Detect which cell encompasses the target text, then output its (x, y) center coordinate. 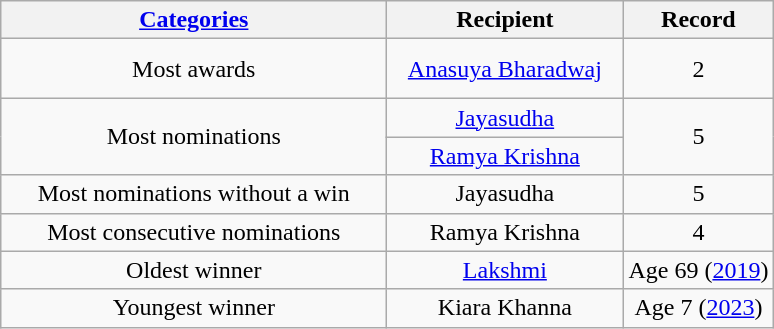
Recipient (505, 20)
Most nominations without a win (194, 194)
4 (698, 232)
Youngest winner (194, 308)
2 (698, 69)
Age 69 (2019) (698, 270)
Categories (194, 20)
Oldest winner (194, 270)
Lakshmi (505, 270)
Most nominations (194, 137)
Most consecutive nominations (194, 232)
Age 7 (2023) (698, 308)
Most awards (194, 69)
Record (698, 20)
Anasuya Bharadwaj (505, 69)
Kiara Khanna (505, 308)
